Scan for the cell matching the given text and deliver its (x, y) coordinate at center. 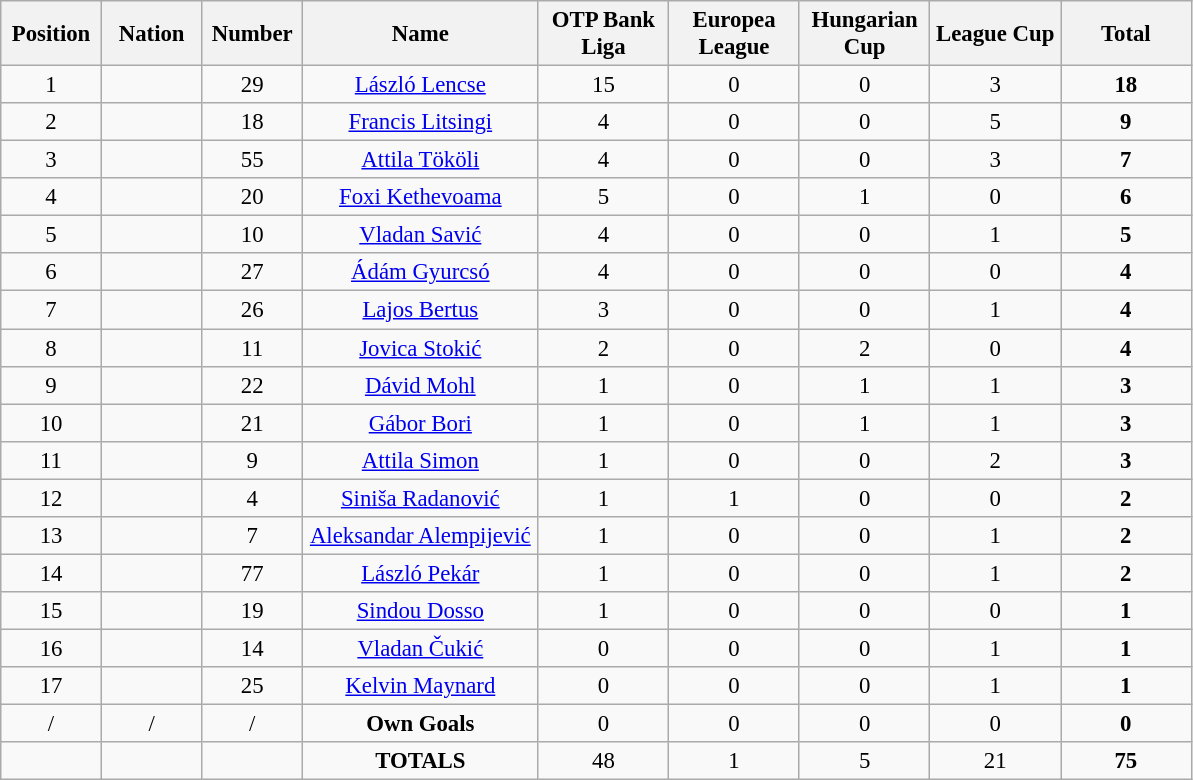
Attila Simon (421, 460)
László Lencse (421, 85)
48 (604, 761)
Jovica Stokić (421, 348)
20 (252, 197)
Total (1126, 34)
Sindou Dosso (421, 611)
Own Goals (421, 724)
László Pekár (421, 573)
12 (52, 498)
Hungarian Cup (864, 34)
29 (252, 85)
17 (52, 686)
27 (252, 273)
Dávid Mohl (421, 385)
Francis Litsingi (421, 122)
26 (252, 310)
55 (252, 160)
Nation (152, 34)
Gábor Bori (421, 423)
Attila Tököli (421, 160)
77 (252, 573)
8 (52, 348)
19 (252, 611)
League Cup (996, 34)
Ádám Gyurcsó (421, 273)
Position (52, 34)
Europea League (734, 34)
22 (252, 385)
Foxi Kethevoama (421, 197)
Lajos Bertus (421, 310)
OTP Bank Liga (604, 34)
16 (52, 648)
13 (52, 536)
25 (252, 686)
Siniša Radanović (421, 498)
Number (252, 34)
75 (1126, 761)
TOTALS (421, 761)
Vladan Savić (421, 235)
Kelvin Maynard (421, 686)
Aleksandar Alempijević (421, 536)
Vladan Čukić (421, 648)
Name (421, 34)
